Extract the (X, Y) coordinate from the center of the cell holding the provided text.  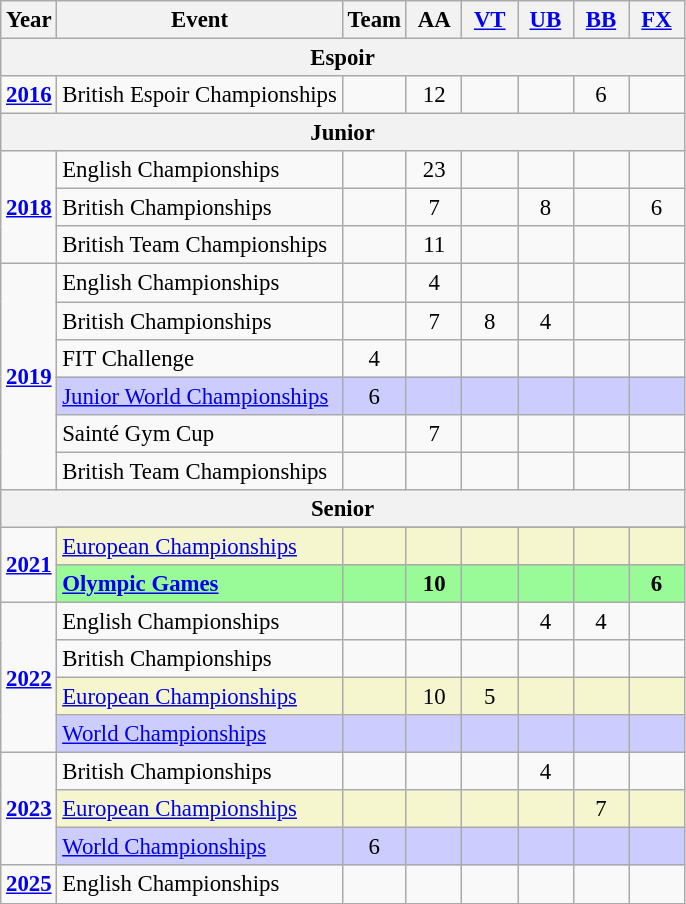
5 (490, 697)
BB (601, 20)
2018 (29, 208)
UB (546, 20)
2019 (29, 377)
British Espoir Championships (200, 95)
Senior (343, 509)
VT (490, 20)
2021 (29, 564)
2016 (29, 95)
Sainté Gym Cup (200, 433)
Olympic Games (200, 584)
11 (434, 245)
Espoir (343, 58)
12 (434, 95)
23 (434, 170)
Year (29, 20)
Team (374, 20)
Junior World Championships (200, 396)
2025 (29, 885)
Event (200, 20)
2023 (29, 810)
FX (657, 20)
FIT Challenge (200, 358)
Junior (343, 133)
2022 (29, 677)
AA (434, 20)
